Scan for the cell matching the given text and deliver its [x, y] coordinate at center. 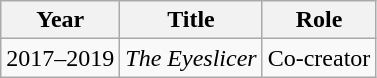
Year [60, 20]
2017–2019 [60, 58]
Co-creator [319, 58]
The Eyeslicer [191, 58]
Title [191, 20]
Role [319, 20]
